Pinpoint the cell where the given text exists, returning its [X, Y] midpoint coordinate. 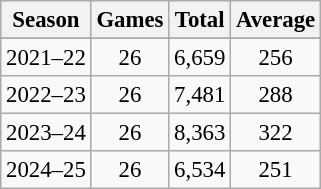
322 [276, 133]
251 [276, 170]
2021–22 [46, 58]
2022–23 [46, 95]
Season [46, 20]
256 [276, 58]
2023–24 [46, 133]
7,481 [200, 95]
6,659 [200, 58]
Games [130, 20]
Total [200, 20]
288 [276, 95]
6,534 [200, 170]
8,363 [200, 133]
Average [276, 20]
2024–25 [46, 170]
